Find where the given text appears and provide that cell's center as [x, y] coordinate. 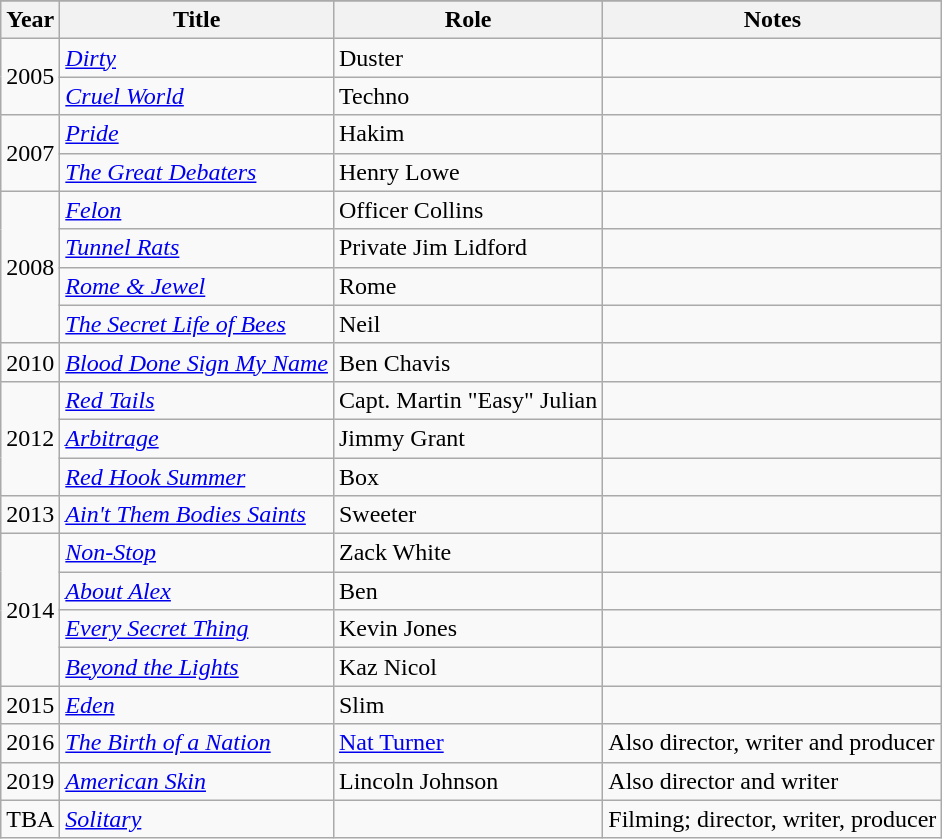
Also director and writer [772, 781]
The Birth of a Nation [197, 743]
The Great Debaters [197, 172]
Solitary [197, 819]
Year [30, 20]
2014 [30, 610]
2016 [30, 743]
Box [468, 477]
Red Hook Summer [197, 477]
Blood Done Sign My Name [197, 362]
Non-Stop [197, 553]
Red Tails [197, 400]
Hakim [468, 134]
American Skin [197, 781]
Private Jim Lidford [468, 248]
Jimmy Grant [468, 438]
2007 [30, 153]
Arbitrage [197, 438]
Ben [468, 591]
Sweeter [468, 515]
Officer Collins [468, 210]
2019 [30, 781]
2013 [30, 515]
Slim [468, 705]
Dirty [197, 58]
2015 [30, 705]
Ain't Them Bodies Saints [197, 515]
Pride [197, 134]
Rome & Jewel [197, 286]
Rome [468, 286]
TBA [30, 819]
2012 [30, 438]
Lincoln Johnson [468, 781]
Eden [197, 705]
Also director, writer and producer [772, 743]
The Secret Life of Bees [197, 324]
Felon [197, 210]
Tunnel Rats [197, 248]
Ben Chavis [468, 362]
Zack White [468, 553]
Cruel World [197, 96]
Capt. Martin "Easy" Julian [468, 400]
Techno [468, 96]
Henry Lowe [468, 172]
Role [468, 20]
Title [197, 20]
Every Secret Thing [197, 629]
Nat Turner [468, 743]
Kaz Nicol [468, 667]
Neil [468, 324]
Filming; director, writer, producer [772, 819]
About Alex [197, 591]
Duster [468, 58]
Beyond the Lights [197, 667]
Kevin Jones [468, 629]
2010 [30, 362]
2008 [30, 267]
Notes [772, 20]
2005 [30, 77]
